Pinpoint the cell where the given text exists, returning its (x, y) midpoint coordinate. 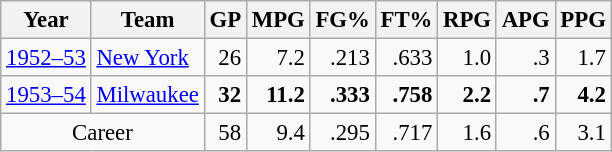
.213 (342, 58)
.6 (526, 133)
GP (225, 20)
Team (148, 20)
1.7 (583, 58)
MPG (278, 20)
.333 (342, 95)
Year (46, 20)
11.2 (278, 95)
32 (225, 95)
3.1 (583, 133)
1.0 (468, 58)
1952–53 (46, 58)
9.4 (278, 133)
.758 (406, 95)
58 (225, 133)
1953–54 (46, 95)
FG% (342, 20)
.295 (342, 133)
2.2 (468, 95)
7.2 (278, 58)
26 (225, 58)
.3 (526, 58)
1.6 (468, 133)
FT% (406, 20)
APG (526, 20)
RPG (468, 20)
New York (148, 58)
.7 (526, 95)
Milwaukee (148, 95)
Career (102, 133)
PPG (583, 20)
4.2 (583, 95)
.633 (406, 58)
.717 (406, 133)
